Find where the given text appears and provide that cell's center as (x, y) coordinate. 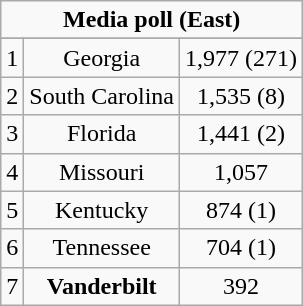
704 (1) (242, 248)
Florida (102, 134)
874 (1) (242, 210)
1 (12, 58)
6 (12, 248)
4 (12, 172)
1,977 (271) (242, 58)
1,441 (2) (242, 134)
Missouri (102, 172)
Tennessee (102, 248)
1,057 (242, 172)
1,535 (8) (242, 96)
5 (12, 210)
Media poll (East) (152, 20)
7 (12, 286)
3 (12, 134)
Kentucky (102, 210)
2 (12, 96)
South Carolina (102, 96)
Georgia (102, 58)
Vanderbilt (102, 286)
392 (242, 286)
